For the text-containing cell, return its midpoint in [X, Y] coordinate format. 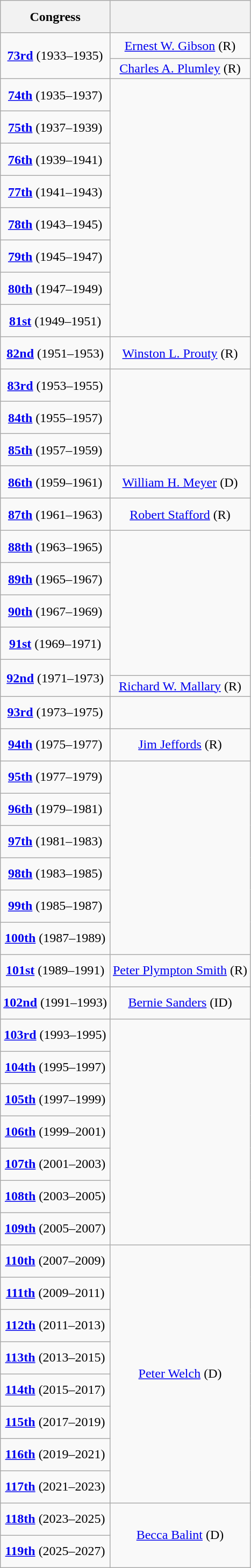
113th (2013–2015) [55, 1358]
83rd (1953–1955) [55, 386]
110th (2007–2009) [55, 1261]
Winston L. Prouty (R) [180, 353]
96th (1979–1981) [55, 809]
97th (1981–1983) [55, 842]
111th (2009–2011) [55, 1293]
Becca Balint (D) [180, 1535]
73rd (1933–1935) [55, 56]
101st (1989–1991) [55, 971]
109th (2005–2007) [55, 1229]
77th (1941–1943) [55, 192]
89th (1965–1967) [55, 579]
80th (1947–1949) [55, 289]
75th (1937–1939) [55, 127]
74th (1935–1937) [55, 95]
99th (1985–1987) [55, 906]
92nd (1971–1973) [55, 678]
Charles A. Plumley (R) [180, 69]
84th (1955–1957) [55, 418]
93rd (1973–1975) [55, 712]
119th (2025–2027) [55, 1551]
102nd (1991–1993) [55, 1003]
117th (2021–2023) [55, 1487]
91st (1969–1971) [55, 644]
86th (1959–1961) [55, 482]
88th (1963–1965) [55, 547]
105th (1997–1999) [55, 1100]
Ernest W. Gibson (R) [180, 46]
100th (1987–1989) [55, 938]
90th (1967–1969) [55, 611]
Jim Jeffords (R) [180, 745]
Congress [55, 17]
94th (1975–1977) [55, 745]
106th (1999–2001) [55, 1132]
Peter Plympton Smith (R) [180, 971]
104th (1995–1997) [55, 1067]
78th (1943–1945) [55, 224]
95th (1977–1979) [55, 777]
112th (2011–2013) [55, 1325]
William H. Meyer (D) [180, 482]
Richard W. Mallary (R) [180, 686]
107th (2001–2003) [55, 1164]
118th (2023–2025) [55, 1519]
115th (2017–2019) [55, 1422]
87th (1961–1963) [55, 515]
81st (1949–1951) [55, 321]
114th (2015–2017) [55, 1390]
108th (2003–2005) [55, 1196]
79th (1945–1947) [55, 256]
76th (1939–1941) [55, 160]
Peter Welch (D) [180, 1374]
103rd (1993–1995) [55, 1035]
116th (2019–2021) [55, 1455]
Robert Stafford (R) [180, 515]
Bernie Sanders (ID) [180, 1003]
82nd (1951–1953) [55, 353]
98th (1983–1985) [55, 874]
85th (1957–1959) [55, 450]
